Scan for the cell matching the given text and deliver its (x, y) coordinate at center. 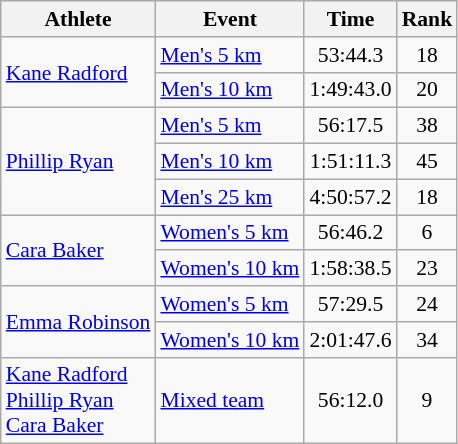
9 (428, 400)
Cara Baker (78, 250)
Time (350, 19)
Emma Robinson (78, 322)
34 (428, 340)
4:50:57.2 (350, 197)
Event (230, 19)
24 (428, 304)
1:51:11.3 (350, 162)
6 (428, 233)
Rank (428, 19)
56:46.2 (350, 233)
56:12.0 (350, 400)
57:29.5 (350, 304)
38 (428, 126)
Athlete (78, 19)
53:44.3 (350, 55)
56:17.5 (350, 126)
Phillip Ryan (78, 162)
Men's 25 km (230, 197)
23 (428, 269)
2:01:47.6 (350, 340)
1:58:38.5 (350, 269)
Kane RadfordPhillip RyanCara Baker (78, 400)
Kane Radford (78, 72)
45 (428, 162)
20 (428, 90)
1:49:43.0 (350, 90)
Mixed team (230, 400)
